Locate the cell with the specified text and output its [x, y] center coordinate. 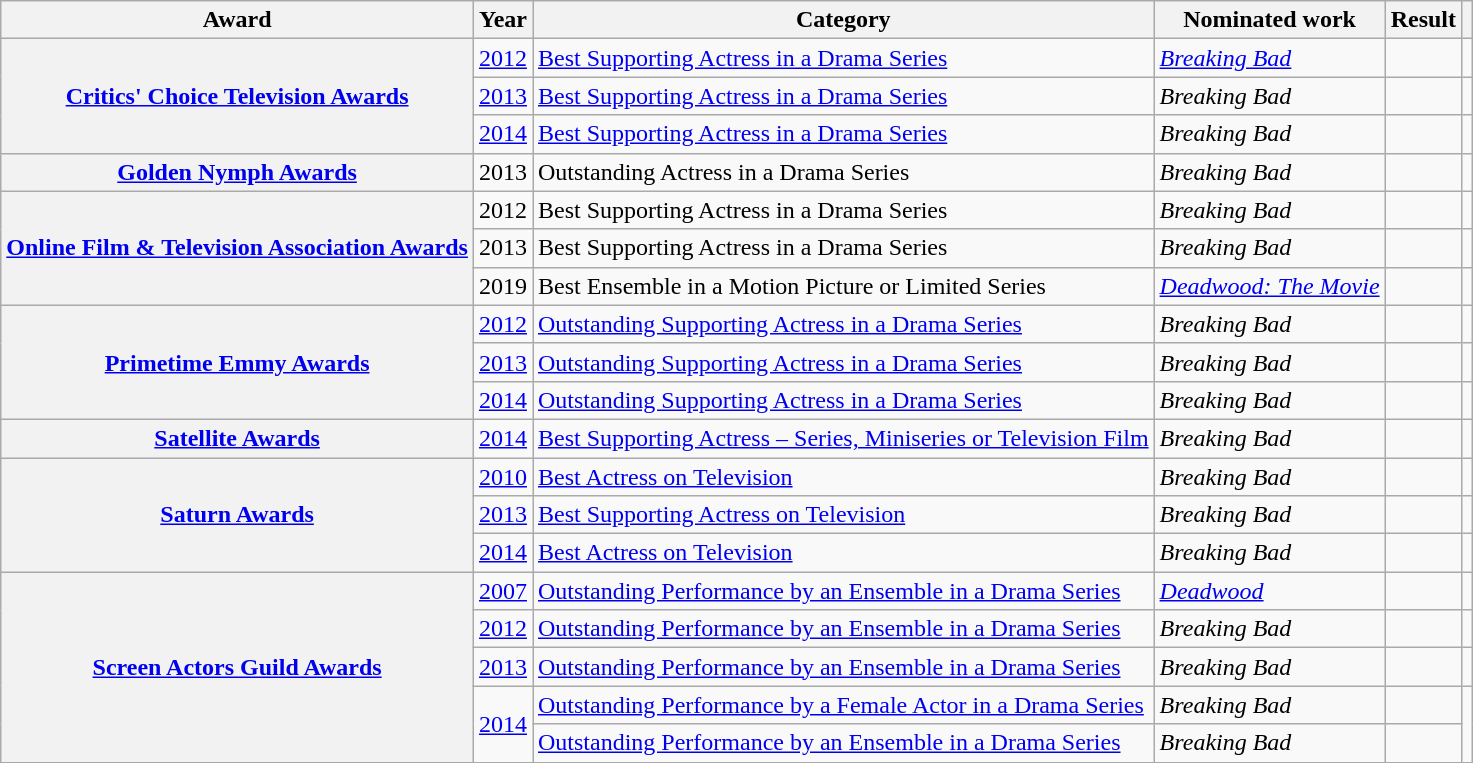
Primetime Emmy Awards [238, 362]
Nominated work [1270, 20]
Golden Nymph Awards [238, 172]
Deadwood: The Movie [1270, 286]
Outstanding Actress in a Drama Series [843, 172]
Saturn Awards [238, 515]
2010 [502, 477]
Screen Actors Guild Awards [238, 667]
Best Supporting Actress on Television [843, 515]
2007 [502, 591]
Category [843, 20]
Best Ensemble in a Motion Picture or Limited Series [843, 286]
Year [502, 20]
Critics' Choice Television Awards [238, 96]
Deadwood [1270, 591]
2019 [502, 286]
Award [238, 20]
Outstanding Performance by a Female Actor in a Drama Series [843, 705]
Best Supporting Actress – Series, Miniseries or Television Film [843, 438]
Online Film & Television Association Awards [238, 248]
Satellite Awards [238, 438]
Result [1423, 20]
